Capture the cell that displays the provided text and extract its [x, y] central coordinate. 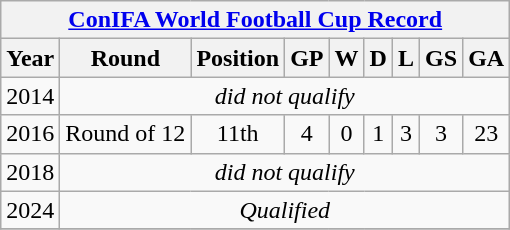
0 [346, 134]
Year [30, 58]
GP [307, 58]
2016 [30, 134]
2014 [30, 96]
23 [486, 134]
L [406, 58]
W [346, 58]
11th [238, 134]
Qualified [285, 210]
GA [486, 58]
ConIFA World Football Cup Record [256, 20]
GS [442, 58]
1 [378, 134]
4 [307, 134]
Round [126, 58]
D [378, 58]
Position [238, 58]
2024 [30, 210]
2018 [30, 172]
Round of 12 [126, 134]
